Identify which cell holds the provided text, then report its (X, Y) central coordinate. 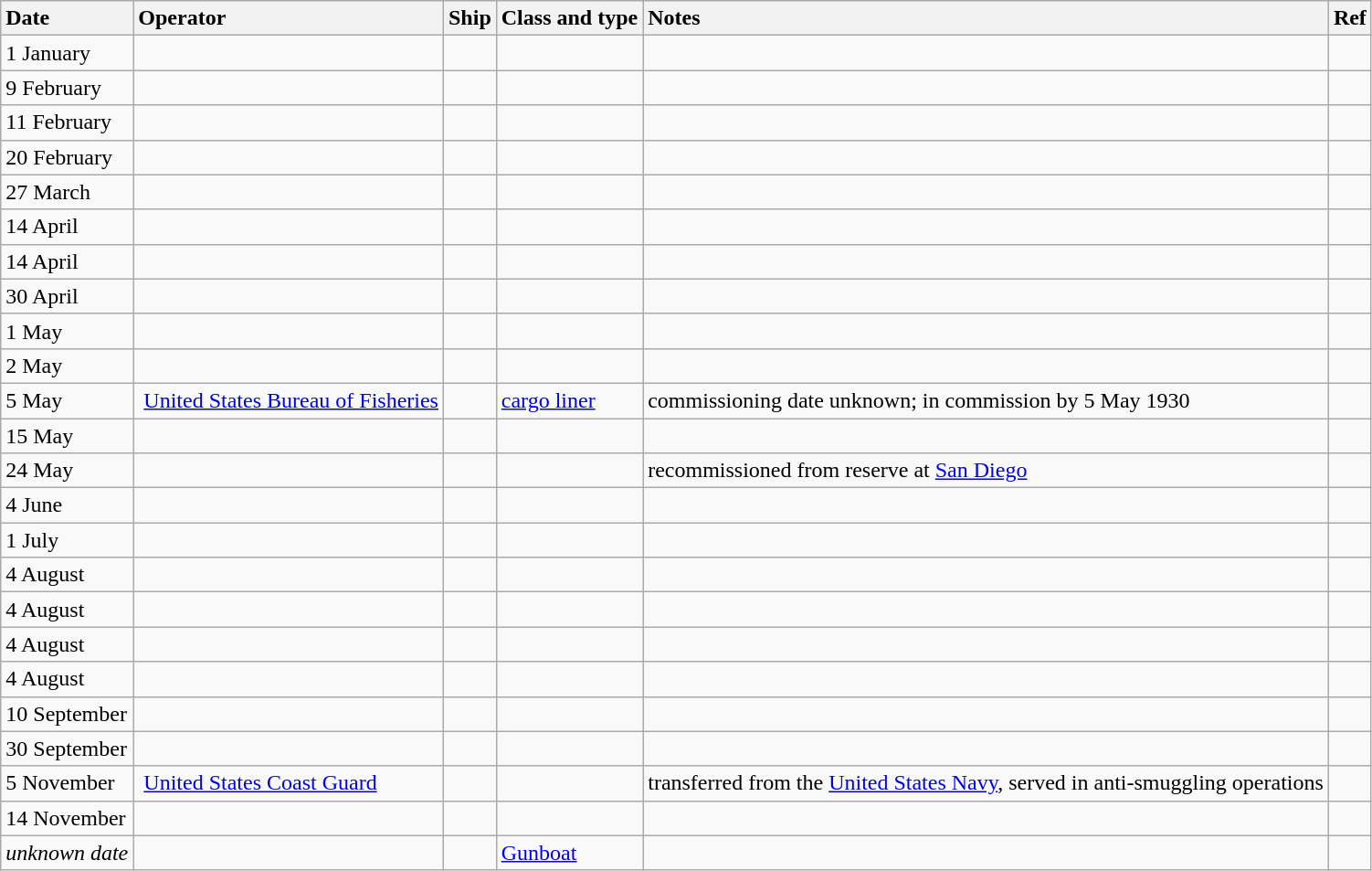
1 January (68, 53)
Ref (1350, 18)
30 April (68, 296)
transferred from the United States Navy, served in anti-smuggling operations (987, 783)
20 February (68, 157)
24 May (68, 471)
Gunboat (569, 853)
cargo liner (569, 400)
4 June (68, 505)
Class and type (569, 18)
5 May (68, 400)
unknown date (68, 853)
2 May (68, 366)
commissioning date unknown; in commission by 5 May 1930 (987, 400)
10 September (68, 714)
Ship (470, 18)
Operator (289, 18)
1 July (68, 540)
5 November (68, 783)
1 May (68, 331)
United States Coast Guard (289, 783)
27 March (68, 192)
Date (68, 18)
30 September (68, 749)
14 November (68, 818)
9 February (68, 88)
15 May (68, 436)
11 February (68, 122)
Notes (987, 18)
United States Bureau of Fisheries (289, 400)
recommissioned from reserve at San Diego (987, 471)
